Scan for the cell matching the given text and deliver its [X, Y] coordinate at center. 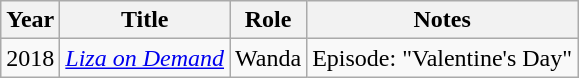
Role [268, 20]
Notes [442, 20]
Liza on Demand [145, 58]
2018 [30, 58]
Year [30, 20]
Episode: "Valentine's Day" [442, 58]
Title [145, 20]
Wanda [268, 58]
